For the text-containing cell, return its midpoint in [X, Y] coordinate format. 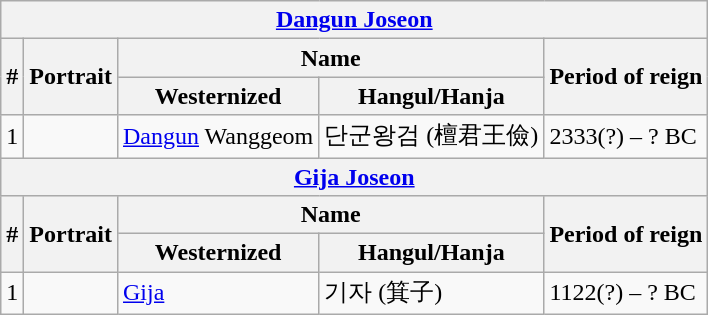
Gija Joseon [354, 177]
Dangun Wanggeom [218, 136]
2333(?) – ? BC [626, 136]
Dangun Joseon [354, 20]
기자 (箕子) [432, 294]
1122(?) – ? BC [626, 294]
단군왕검 (檀君王儉) [432, 136]
Gija [218, 294]
